Locate the cell with the specified text and output its (X, Y) center coordinate. 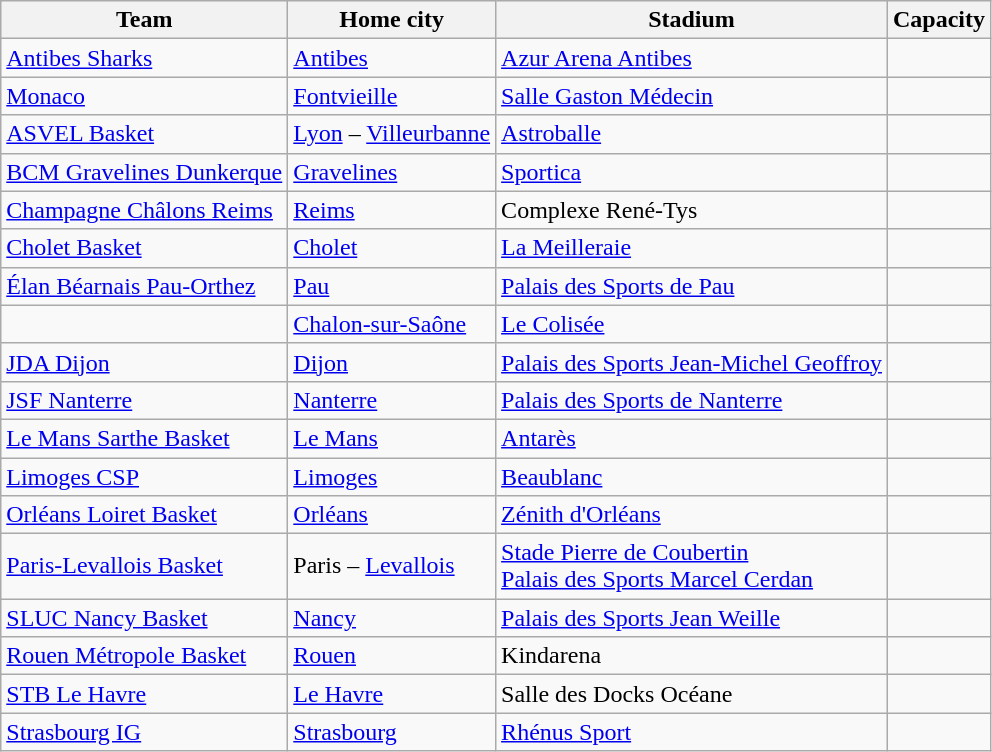
Rouen Métropole Basket (144, 656)
Kindarena (692, 656)
Fontvieille (392, 96)
BCM Gravelines Dunkerque (144, 172)
Sportica (692, 172)
SLUC Nancy Basket (144, 618)
Palais des Sports Jean-Michel Geoffroy (692, 362)
Cholet (392, 248)
Rouen (392, 656)
Strasbourg IG (144, 732)
JSF Nanterre (144, 400)
Nancy (392, 618)
Beaublanc (692, 477)
Stade Pierre de Coubertin Palais des Sports Marcel Cerdan (692, 566)
La Meilleraie (692, 248)
Cholet Basket (144, 248)
Paris – Levallois (392, 566)
Team (144, 20)
Dijon (392, 362)
Lyon – Villeurbanne (392, 134)
Zénith d'Orléans (692, 515)
Azur Arena Antibes (692, 58)
Stadium (692, 20)
Le Mans (392, 438)
Antarès (692, 438)
Le Mans Sarthe Basket (144, 438)
Chalon-sur-Saône (392, 324)
Élan Béarnais Pau-Orthez (144, 286)
Palais des Sports de Pau (692, 286)
Reims (392, 210)
Palais des Sports Jean Weille (692, 618)
Orléans Loiret Basket (144, 515)
Antibes (392, 58)
JDA Dijon (144, 362)
Pau (392, 286)
Orléans (392, 515)
Limoges (392, 477)
Gravelines (392, 172)
Paris-Levallois Basket (144, 566)
STB Le Havre (144, 694)
Nanterre (392, 400)
ASVEL Basket (144, 134)
Strasbourg (392, 732)
Champagne Châlons Reims (144, 210)
Le Havre (392, 694)
Capacity (938, 20)
Palais des Sports de Nanterre (692, 400)
Rhénus Sport (692, 732)
Astroballe (692, 134)
Limoges CSP (144, 477)
Complexe René-Tys (692, 210)
Salle des Docks Océane (692, 694)
Salle Gaston Médecin (692, 96)
Monaco (144, 96)
Antibes Sharks (144, 58)
Home city (392, 20)
Le Colisée (692, 324)
